Locate the cell with the specified text and output its [x, y] center coordinate. 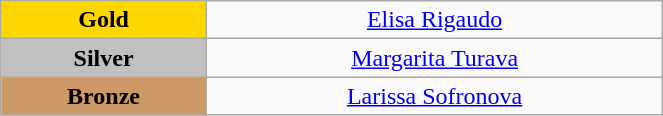
Bronze [104, 96]
Larissa Sofronova [434, 96]
Margarita Turava [434, 58]
Silver [104, 58]
Gold [104, 20]
Elisa Rigaudo [434, 20]
